Provide the [x, y] coordinate of the cell's center where the given text is located.  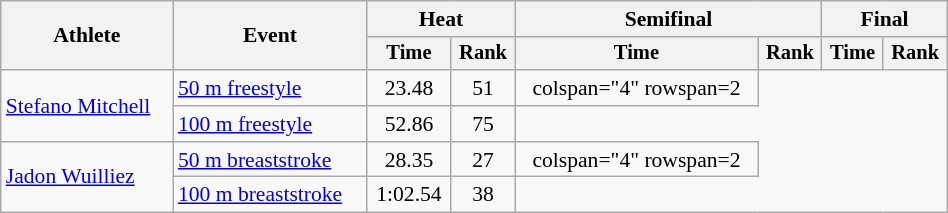
100 m freestyle [270, 124]
Jadon Wuilliez [87, 178]
23.48 [409, 88]
Semifinal [668, 19]
Athlete [87, 36]
51 [483, 88]
100 m breaststroke [270, 195]
27 [483, 160]
38 [483, 195]
50 m freestyle [270, 88]
28.35 [409, 160]
Final [884, 19]
75 [483, 124]
50 m breaststroke [270, 160]
Heat [441, 19]
1:02.54 [409, 195]
Event [270, 36]
52.86 [409, 124]
Stefano Mitchell [87, 106]
